Provide the [X, Y] coordinate of the cell's center where the given text is located.  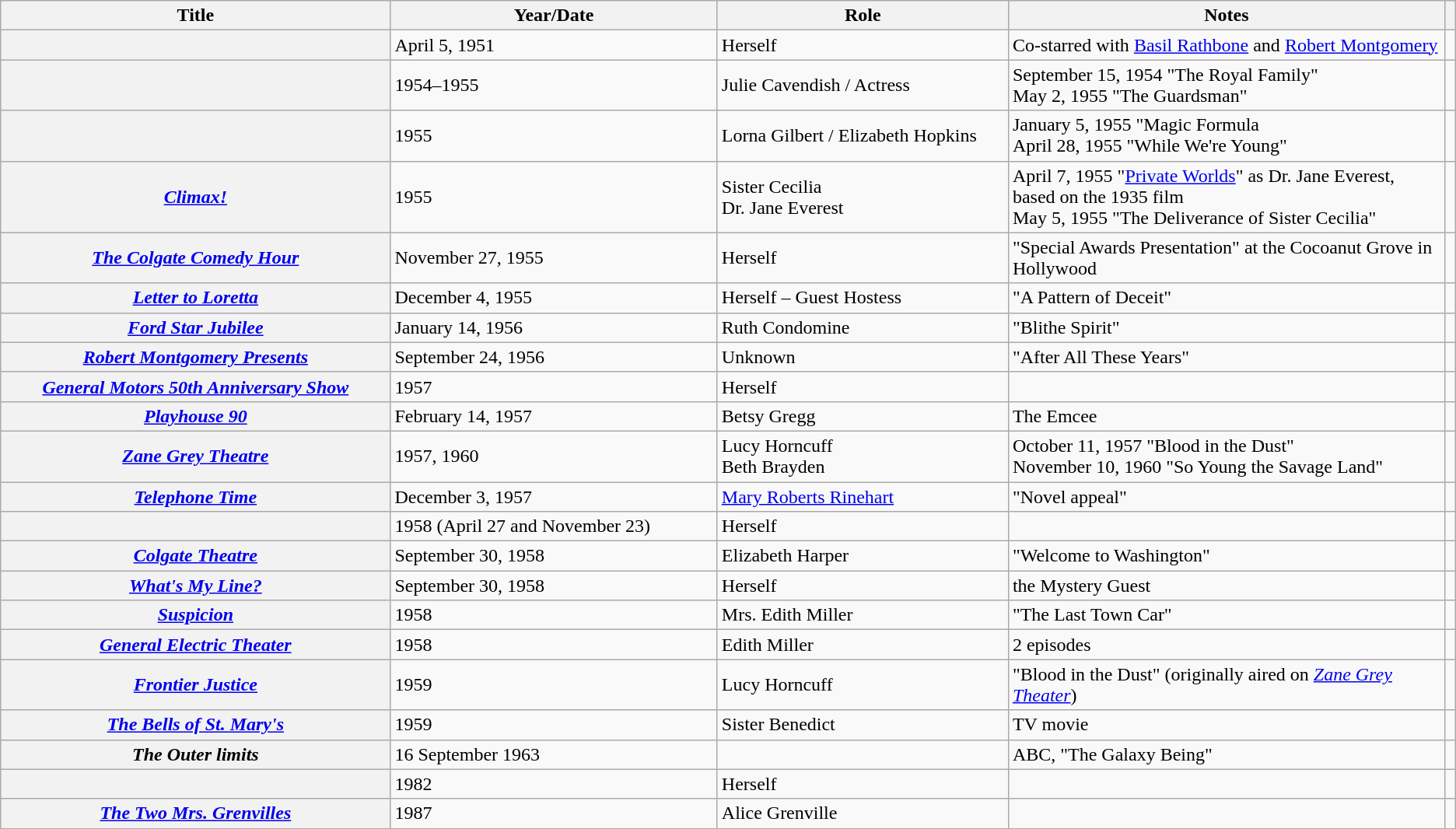
Sister Benedict [863, 725]
Betsy Gregg [863, 416]
December 4, 1955 [554, 298]
1957 [554, 387]
"A Pattern of Deceit" [1226, 298]
16 September 1963 [554, 754]
December 3, 1957 [554, 497]
Unknown [863, 357]
Role [863, 16]
1957, 1960 [554, 456]
Co-starred with Basil Rathbone and Robert Montgomery [1226, 45]
Title [196, 16]
The Emcee [1226, 416]
Climax! [196, 197]
What's My Line? [196, 586]
The Colgate Comedy Hour [196, 258]
February 14, 1957 [554, 416]
Edith Miller [863, 645]
Lucy Horncuff Beth Brayden [863, 456]
Julie Cavendish / Actress [863, 86]
1982 [554, 784]
September 15, 1954 "The Royal Family"May 2, 1955 "The Guardsman" [1226, 86]
Lorna Gilbert / Elizabeth Hopkins [863, 135]
October 11, 1957 "Blood in the Dust"November 10, 1960 "So Young the Savage Land" [1226, 456]
April 7, 1955 "Private Worlds" as Dr. Jane Everest, based on the 1935 filmMay 5, 1955 "The Deliverance of Sister Cecilia" [1226, 197]
Mary Roberts Rinehart [863, 497]
"Blithe Spirit" [1226, 327]
Robert Montgomery Presents [196, 357]
The Bells of St. Mary's [196, 725]
Notes [1226, 16]
Zane Grey Theatre [196, 456]
Suspicion [196, 615]
November 27, 1955 [554, 258]
2 episodes [1226, 645]
TV movie [1226, 725]
"Welcome to Washington" [1226, 556]
Elizabeth Harper [863, 556]
Playhouse 90 [196, 416]
1958 (April 27 and November 23) [554, 526]
The Outer limits [196, 754]
"The Last Town Car" [1226, 615]
Ruth Condomine [863, 327]
April 5, 1951 [554, 45]
Frontier Justice [196, 684]
General Motors 50th Anniversary Show [196, 387]
1954–1955 [554, 86]
General Electric Theater [196, 645]
January 14, 1956 [554, 327]
1987 [554, 813]
Telephone Time [196, 497]
Year/Date [554, 16]
Lucy Horncuff [863, 684]
The Two Mrs. Grenvilles [196, 813]
ABC, "The Galaxy Being" [1226, 754]
Letter to Loretta [196, 298]
"Special Awards Presentation" at the Cocoanut Grove in Hollywood [1226, 258]
Ford Star Jubilee [196, 327]
"Novel appeal" [1226, 497]
Herself – Guest Hostess [863, 298]
Colgate Theatre [196, 556]
Sister CeciliaDr. Jane Everest [863, 197]
the Mystery Guest [1226, 586]
September 24, 1956 [554, 357]
"After All These Years" [1226, 357]
January 5, 1955 "Magic FormulaApril 28, 1955 "While We're Young" [1226, 135]
"Blood in the Dust" (originally aired on Zane Grey Theater) [1226, 684]
Mrs. Edith Miller [863, 615]
Alice Grenville [863, 813]
